Provide the (X, Y) coordinate of the cell's center where the given text is located.  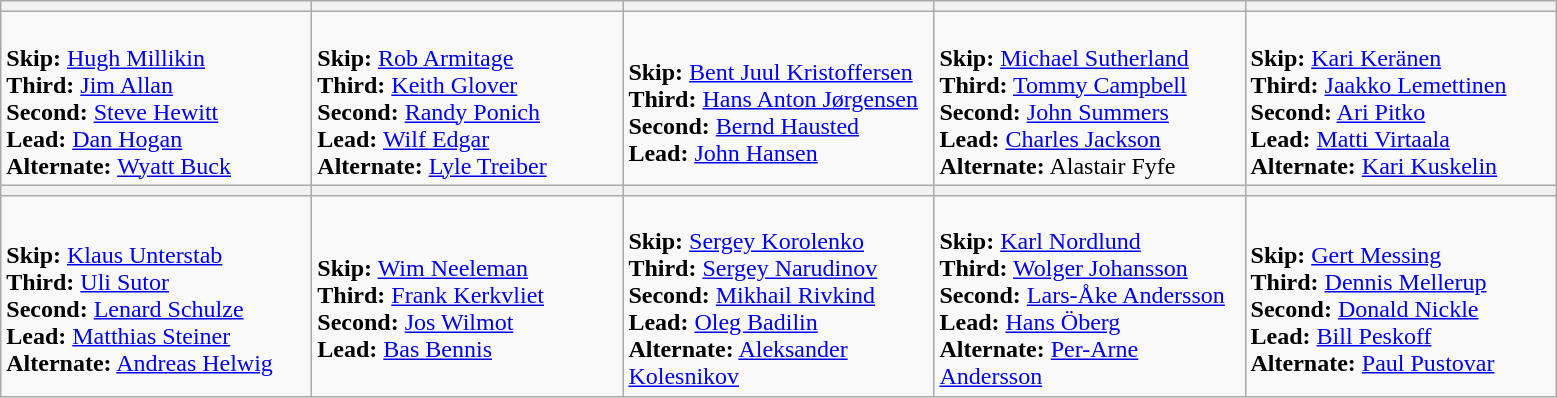
Skip: Klaus Unterstab Third: Uli Sutor Second: Lenard Schulze Lead: Matthias Steiner Alternate: Andreas Helwig (156, 296)
Skip: Kari Keränen Third: Jaakko Lemettinen Second: Ari Pitko Lead: Matti Virtaala Alternate: Kari Kuskelin (1400, 98)
Skip: Hugh Millikin Third: Jim Allan Second: Steve Hewitt Lead: Dan Hogan Alternate: Wyatt Buck (156, 98)
Skip: Michael Sutherland Third: Tommy Campbell Second: John Summers Lead: Charles Jackson Alternate: Alastair Fyfe (1090, 98)
Skip: Sergey Korolenko Third: Sergey Narudinov Second: Mikhail Rivkind Lead: Oleg Badilin Alternate: Aleksander Kolesnikov (778, 296)
Skip: Rob Armitage Third: Keith Glover Second: Randy Ponich Lead: Wilf Edgar Alternate: Lyle Treiber (468, 98)
Skip: Wim Neeleman Third: Frank Kerkvliet Second: Jos Wilmot Lead: Bas Bennis (468, 296)
Skip: Gert Messing Third: Dennis Mellerup Second: Donald Nickle Lead: Bill Peskoff Alternate: Paul Pustovar (1400, 296)
Skip: Karl Nordlund Third: Wolger Johansson Second: Lars-Åke Andersson Lead: Hans Öberg Alternate: Per-Arne Andersson (1090, 296)
Skip: Bent Juul Kristoffersen Third: Hans Anton Jørgensen Second: Bernd Hausted Lead: John Hansen (778, 98)
